From the cell containing the given text, extract its center point as [x, y] coordinate. 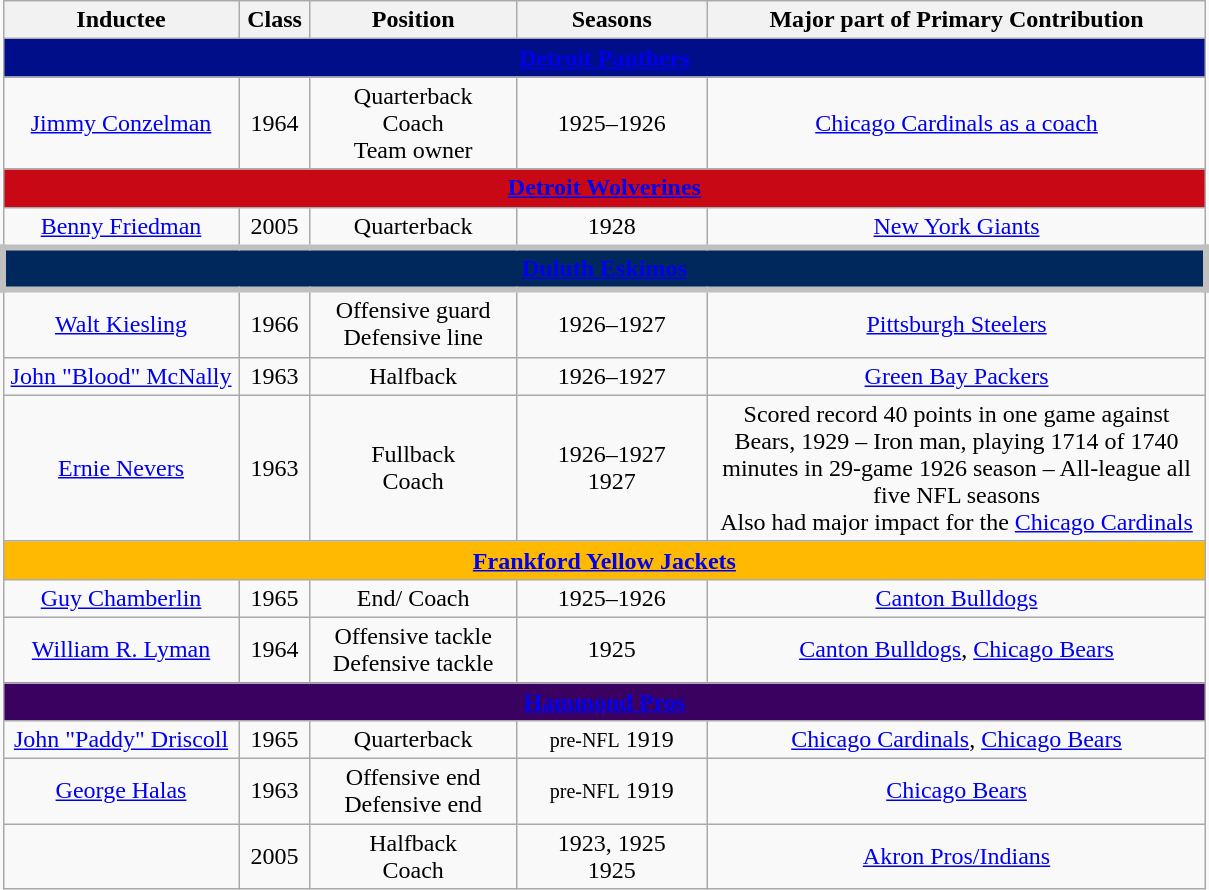
Chicago Cardinals as a coach [956, 123]
Walt Kiesling [121, 324]
Halfback [413, 376]
1928 [612, 227]
Ernie Nevers [121, 468]
Frankford Yellow Jackets [604, 560]
New York Giants [956, 227]
Chicago Cardinals, Chicago Bears [956, 740]
Pittsburgh Steelers [956, 324]
Offensive guardDefensive line [413, 324]
End/ Coach [413, 598]
1926–19271927 [612, 468]
John "Blood" McNally [121, 376]
Canton Bulldogs, Chicago Bears [956, 650]
Position [413, 20]
Green Bay Packers [956, 376]
Major part of Primary Contribution [956, 20]
HalfbackCoach [413, 856]
1966 [274, 324]
1923, 1925 1925 [612, 856]
Duluth Eskimos [604, 268]
Detroit Panthers [604, 58]
Class [274, 20]
Offensive tackleDefensive tackle [413, 650]
Jimmy Conzelman [121, 123]
Guy Chamberlin [121, 598]
FullbackCoach [413, 468]
John "Paddy" Driscoll [121, 740]
Canton Bulldogs [956, 598]
1925 [612, 650]
Chicago Bears [956, 792]
Benny Friedman [121, 227]
Offensive endDefensive end [413, 792]
George Halas [121, 792]
Inductee [121, 20]
William R. Lyman [121, 650]
Seasons [612, 20]
Hammond Pros [604, 701]
Detroit Wolverines [604, 188]
Akron Pros/Indians [956, 856]
QuarterbackCoach Team owner [413, 123]
